Extract the [x, y] coordinate from the center of the cell holding the provided text.  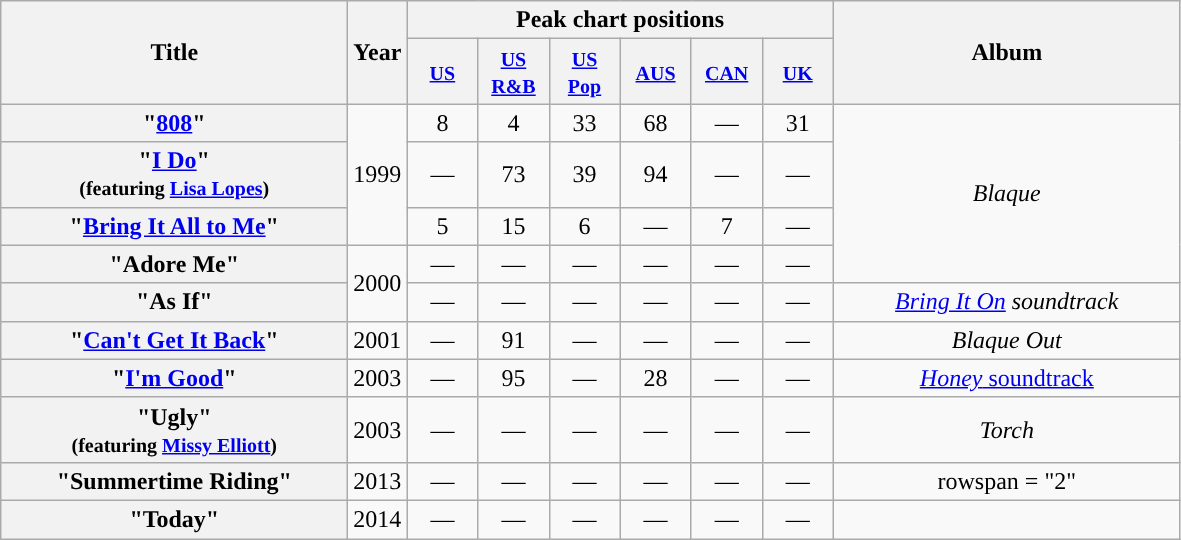
"Ugly" (featuring Missy Elliott) [174, 430]
8 [442, 123]
2001 [378, 340]
"I'm Good" [174, 378]
Torch [1006, 430]
"As If" [174, 302]
7 [726, 226]
2013 [378, 481]
4 [514, 123]
"I Do" (featuring Lisa Lopes) [174, 174]
US [442, 72]
39 [584, 174]
94 [656, 174]
rowspan = "2" [1006, 481]
"Adore Me" [174, 264]
2000 [378, 283]
"Today" [174, 519]
Blaque Out [1006, 340]
15 [514, 226]
91 [514, 340]
95 [514, 378]
Year [378, 52]
33 [584, 123]
Album [1006, 52]
"Can't Get It Back" [174, 340]
AUS [656, 72]
31 [798, 123]
CAN [726, 72]
Blaque [1006, 194]
"808" [174, 123]
5 [442, 226]
73 [514, 174]
Honey soundtrack [1006, 378]
28 [656, 378]
6 [584, 226]
"Summertime Riding" [174, 481]
US R&B [514, 72]
1999 [378, 174]
68 [656, 123]
2014 [378, 519]
Bring It On soundtrack [1006, 302]
US Pop [584, 72]
"Bring It All to Me" [174, 226]
Title [174, 52]
Peak chart positions [620, 20]
UK [798, 72]
